Determine the [x, y] coordinate at the center of the cell enclosing the given text.  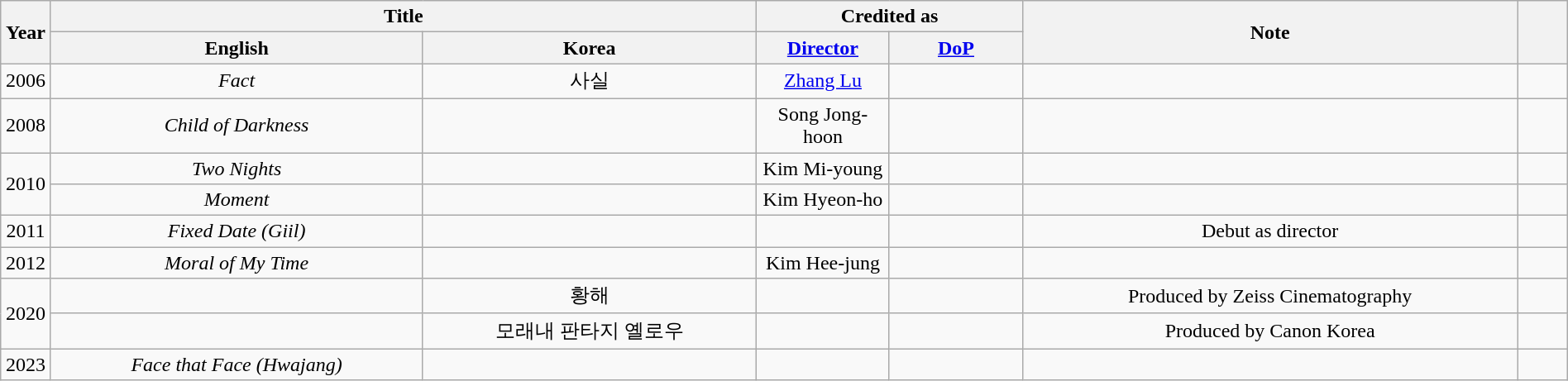
Credited as [889, 17]
Two Nights [237, 168]
Fixed Date (Giil) [237, 231]
Title [404, 17]
모래내 판타지 옐로우 [590, 331]
2020 [26, 314]
English [237, 48]
2011 [26, 231]
2023 [26, 364]
Kim Hyeon-ho [822, 200]
Produced by Zeiss Cinematography [1270, 296]
Director [822, 48]
Year [26, 32]
Korea [590, 48]
Note [1270, 32]
Child of Darkness [237, 126]
2010 [26, 183]
2006 [26, 81]
Kim Mi-young [822, 168]
2012 [26, 263]
Fact [237, 81]
Zhang Lu [822, 81]
Moment [237, 200]
Debut as director [1270, 231]
황해 [590, 296]
Face that Face (Hwajang) [237, 364]
2008 [26, 126]
Song Jong-hoon [822, 126]
Produced by Canon Korea [1270, 331]
사실 [590, 81]
Kim Hee-jung [822, 263]
DoP [956, 48]
Moral of My Time [237, 263]
